Find where the given text appears and provide that cell's center as (X, Y) coordinate. 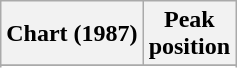
Peakposition (189, 34)
Chart (1987) (72, 34)
